Identify which cell holds the provided text, then report its (X, Y) central coordinate. 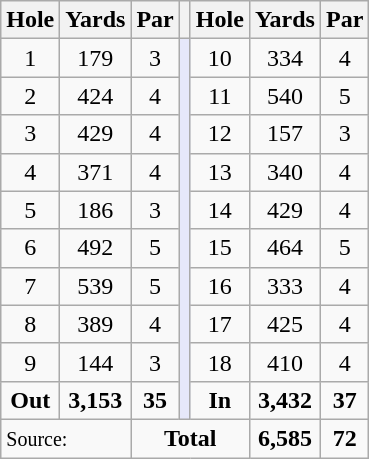
14 (220, 210)
389 (96, 324)
13 (220, 172)
371 (96, 172)
10 (220, 58)
1 (30, 58)
144 (96, 362)
12 (220, 134)
9 (30, 362)
37 (344, 400)
6,585 (284, 438)
539 (96, 286)
18 (220, 362)
157 (284, 134)
540 (284, 96)
Source: (66, 438)
In (220, 400)
7 (30, 286)
11 (220, 96)
15 (220, 248)
334 (284, 58)
2 (30, 96)
16 (220, 286)
186 (96, 210)
492 (96, 248)
35 (155, 400)
Total (190, 438)
6 (30, 248)
179 (96, 58)
464 (284, 248)
333 (284, 286)
17 (220, 324)
3,153 (96, 400)
410 (284, 362)
340 (284, 172)
72 (344, 438)
8 (30, 324)
425 (284, 324)
3,432 (284, 400)
Out (30, 400)
424 (96, 96)
